Extract the [x, y] coordinate from the center of the cell holding the provided text.  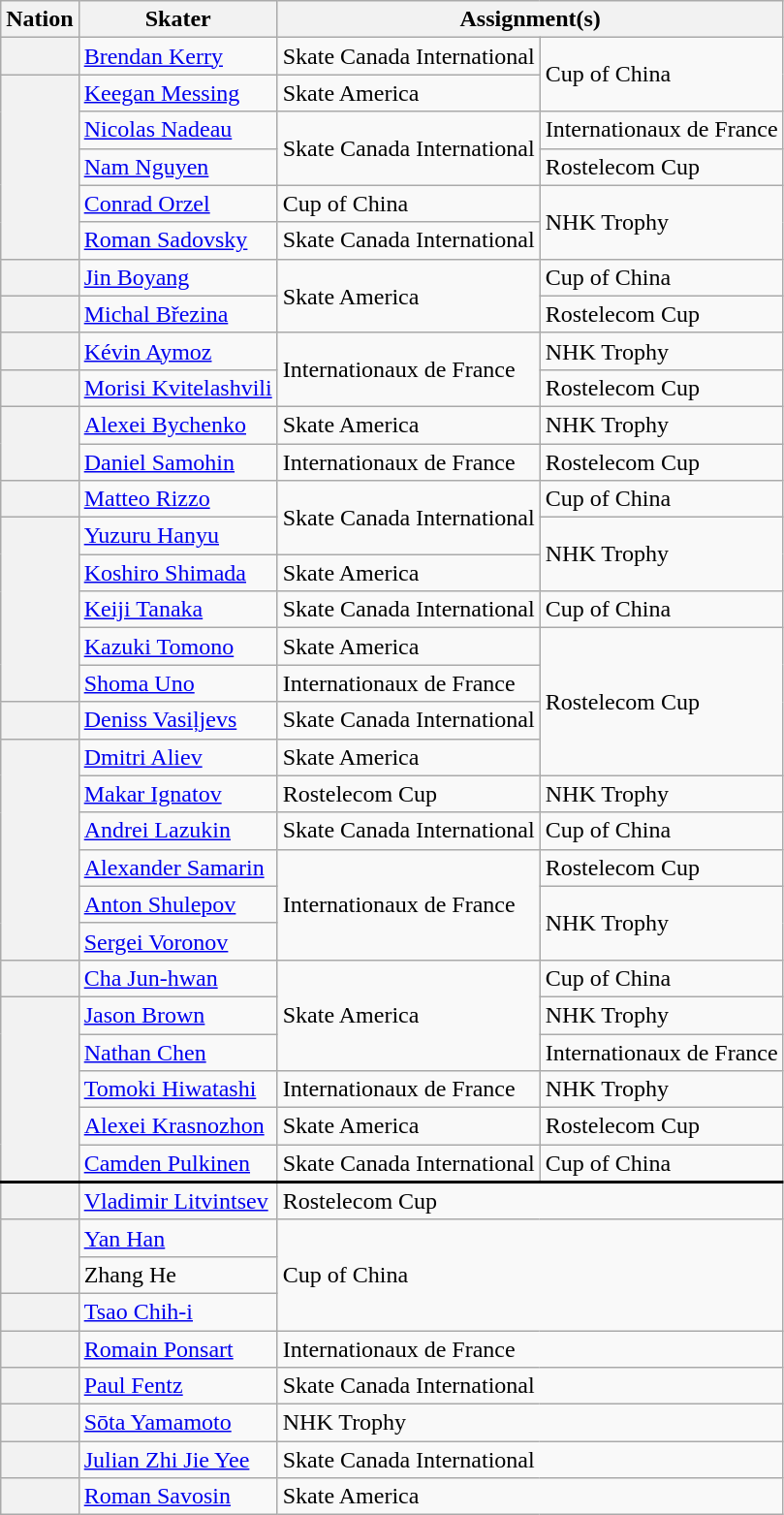
Nam Nguyen [178, 167]
Paul Fentz [178, 1386]
Jason Brown [178, 1015]
Conrad Orzel [178, 204]
Tsao Chih-i [178, 1311]
Anton Shulepov [178, 904]
Matteo Rizzo [178, 499]
Deniss Vasiļjevs [178, 720]
Vladimir Litvintsev [178, 1202]
Camden Pulkinen [178, 1163]
Zhang He [178, 1275]
Keegan Messing [178, 93]
Sōta Yamamoto [178, 1423]
Koshiro Shimada [178, 573]
Cha Jun-hwan [178, 978]
Kévin Aymoz [178, 351]
Tomoki Hiwatashi [178, 1089]
Daniel Samohin [178, 462]
Roman Savosin [178, 1497]
Alexei Bychenko [178, 425]
Roman Sadovsky [178, 240]
Shoma Uno [178, 683]
Skater [178, 19]
Alexander Samarin [178, 868]
Alexei Krasnozhon [178, 1126]
Yan Han [178, 1238]
Nicolas Nadeau [178, 130]
Keiji Tanaka [178, 610]
Nathan Chen [178, 1052]
Nation [40, 19]
Andrei Lazukin [178, 831]
Assignment(s) [530, 19]
Julian Zhi Jie Yee [178, 1460]
Morisi Kvitelashvili [178, 388]
Kazuki Tomono [178, 647]
Jin Boyang [178, 277]
Yuzuru Hanyu [178, 536]
Makar Ignatov [178, 794]
Romain Ponsart [178, 1348]
Dmitri Aliev [178, 757]
Brendan Kerry [178, 56]
Sergei Voronov [178, 941]
Michal Březina [178, 314]
